Extract the (x, y) coordinate from the center of the cell holding the provided text.  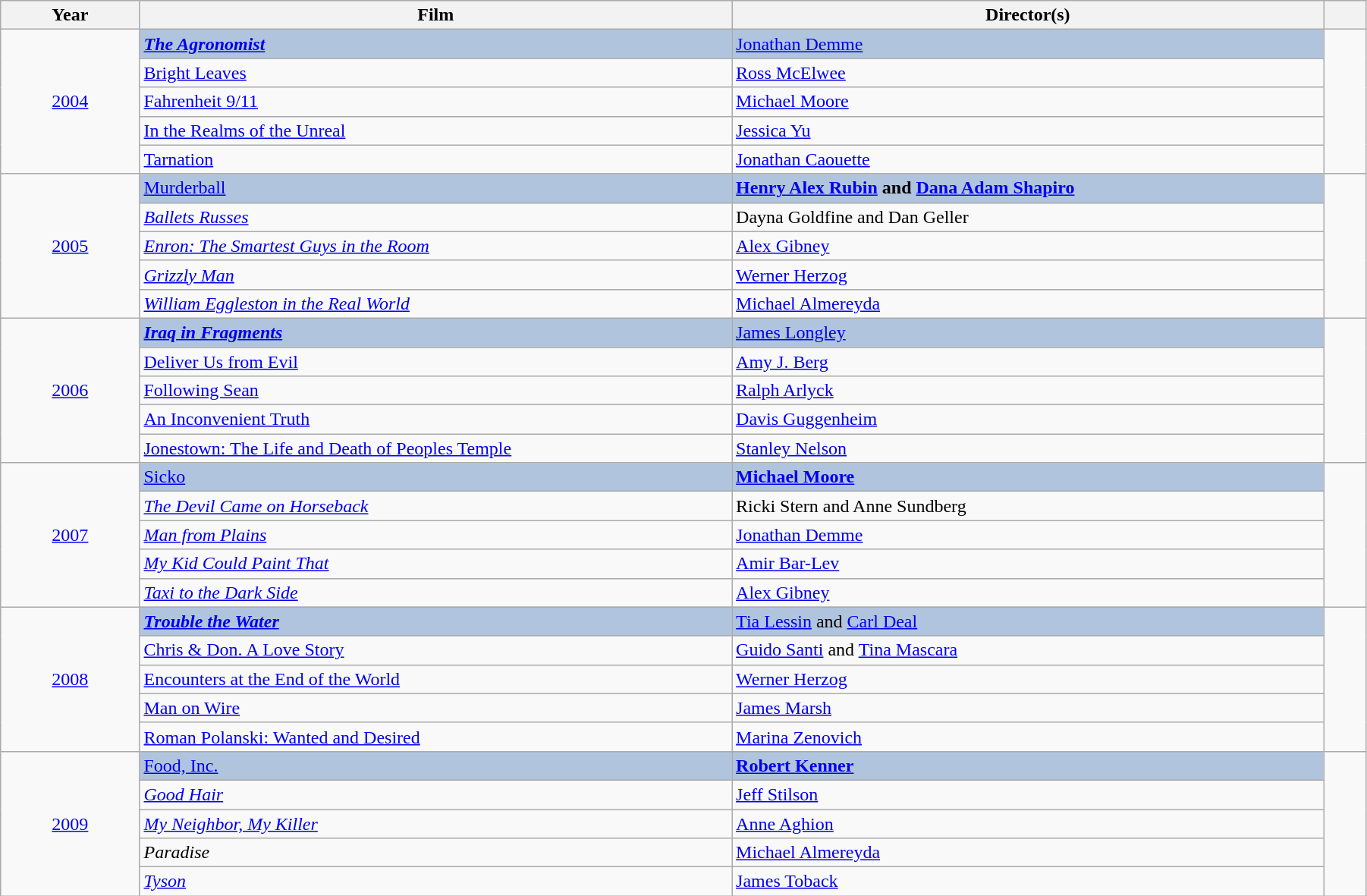
Amir Bar-Lev (1029, 564)
Davis Guggenheim (1029, 420)
2007 (70, 535)
2008 (70, 679)
2004 (70, 102)
Ross McElwee (1029, 73)
Taxi to the Dark Side (435, 593)
2009 (70, 823)
Murderball (435, 188)
Paradise (435, 853)
Ricki Stern and Anne Sundberg (1029, 506)
Enron: The Smartest Guys in the Room (435, 246)
Year (70, 15)
Following Sean (435, 391)
Jonathan Caouette (1029, 159)
Guido Santi and Tina Mascara (1029, 650)
James Longley (1029, 332)
Roman Polanski: Wanted and Desired (435, 737)
James Marsh (1029, 708)
Trouble the Water (435, 621)
Sicko (435, 477)
Film (435, 15)
Ballets Russes (435, 217)
Encounters at the End of the World (435, 679)
Stanley Nelson (1029, 448)
Fahrenheit 9/11 (435, 102)
Food, Inc. (435, 766)
2005 (70, 246)
Director(s) (1029, 15)
Deliver Us from Evil (435, 362)
In the Realms of the Unreal (435, 130)
My Neighbor, My Killer (435, 823)
Ralph Arlyck (1029, 391)
Chris & Don. A Love Story (435, 650)
Robert Kenner (1029, 766)
The Devil Came on Horseback (435, 506)
2006 (70, 390)
Tia Lessin and Carl Deal (1029, 621)
Man from Plains (435, 535)
Marina Zenovich (1029, 737)
Tarnation (435, 159)
The Agronomist (435, 44)
Henry Alex Rubin and Dana Adam Shapiro (1029, 188)
Anne Aghion (1029, 823)
An Inconvenient Truth (435, 420)
Jeff Stilson (1029, 794)
James Toback (1029, 882)
William Eggleston in the Real World (435, 303)
Amy J. Berg (1029, 362)
Tyson (435, 882)
Dayna Goldfine and Dan Geller (1029, 217)
Jessica Yu (1029, 130)
Man on Wire (435, 708)
Bright Leaves (435, 73)
Iraq in Fragments (435, 332)
Jonestown: The Life and Death of Peoples Temple (435, 448)
My Kid Could Paint That (435, 564)
Grizzly Man (435, 275)
Good Hair (435, 794)
